Find where the given text appears and provide that cell's center as [x, y] coordinate. 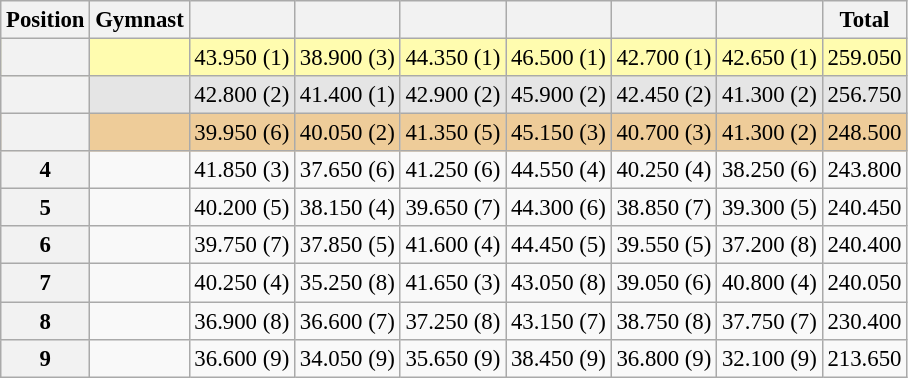
36.600 (9) [242, 358]
39.550 (5) [664, 245]
240.050 [864, 283]
41.250 (6) [453, 170]
Position [46, 20]
38.450 (9) [559, 358]
44.300 (6) [559, 208]
35.250 (8) [348, 283]
9 [46, 358]
45.900 (2) [559, 95]
37.750 (7) [770, 321]
39.750 (7) [242, 245]
38.850 (7) [664, 208]
44.350 (1) [453, 58]
36.600 (7) [348, 321]
46.500 (1) [559, 58]
40.200 (5) [242, 208]
41.600 (4) [453, 245]
243.800 [864, 170]
40.050 (2) [348, 133]
45.150 (3) [559, 133]
4 [46, 170]
37.650 (6) [348, 170]
8 [46, 321]
41.350 (5) [453, 133]
41.650 (3) [453, 283]
39.650 (7) [453, 208]
6 [46, 245]
37.200 (8) [770, 245]
39.050 (6) [664, 283]
256.750 [864, 95]
42.900 (2) [453, 95]
43.050 (8) [559, 283]
259.050 [864, 58]
5 [46, 208]
41.850 (3) [242, 170]
248.500 [864, 133]
38.900 (3) [348, 58]
41.400 (1) [348, 95]
36.800 (9) [664, 358]
38.250 (6) [770, 170]
38.750 (8) [664, 321]
40.800 (4) [770, 283]
34.050 (9) [348, 358]
37.850 (5) [348, 245]
42.800 (2) [242, 95]
Total [864, 20]
240.400 [864, 245]
44.550 (4) [559, 170]
42.450 (2) [664, 95]
43.150 (7) [559, 321]
40.700 (3) [664, 133]
32.100 (9) [770, 358]
44.450 (5) [559, 245]
Gymnast [140, 20]
43.950 (1) [242, 58]
42.700 (1) [664, 58]
39.300 (5) [770, 208]
42.650 (1) [770, 58]
240.450 [864, 208]
230.400 [864, 321]
37.250 (8) [453, 321]
35.650 (9) [453, 358]
213.650 [864, 358]
7 [46, 283]
39.950 (6) [242, 133]
36.900 (8) [242, 321]
38.150 (4) [348, 208]
